Provide the [X, Y] coordinate of the cell's center where the given text is located.  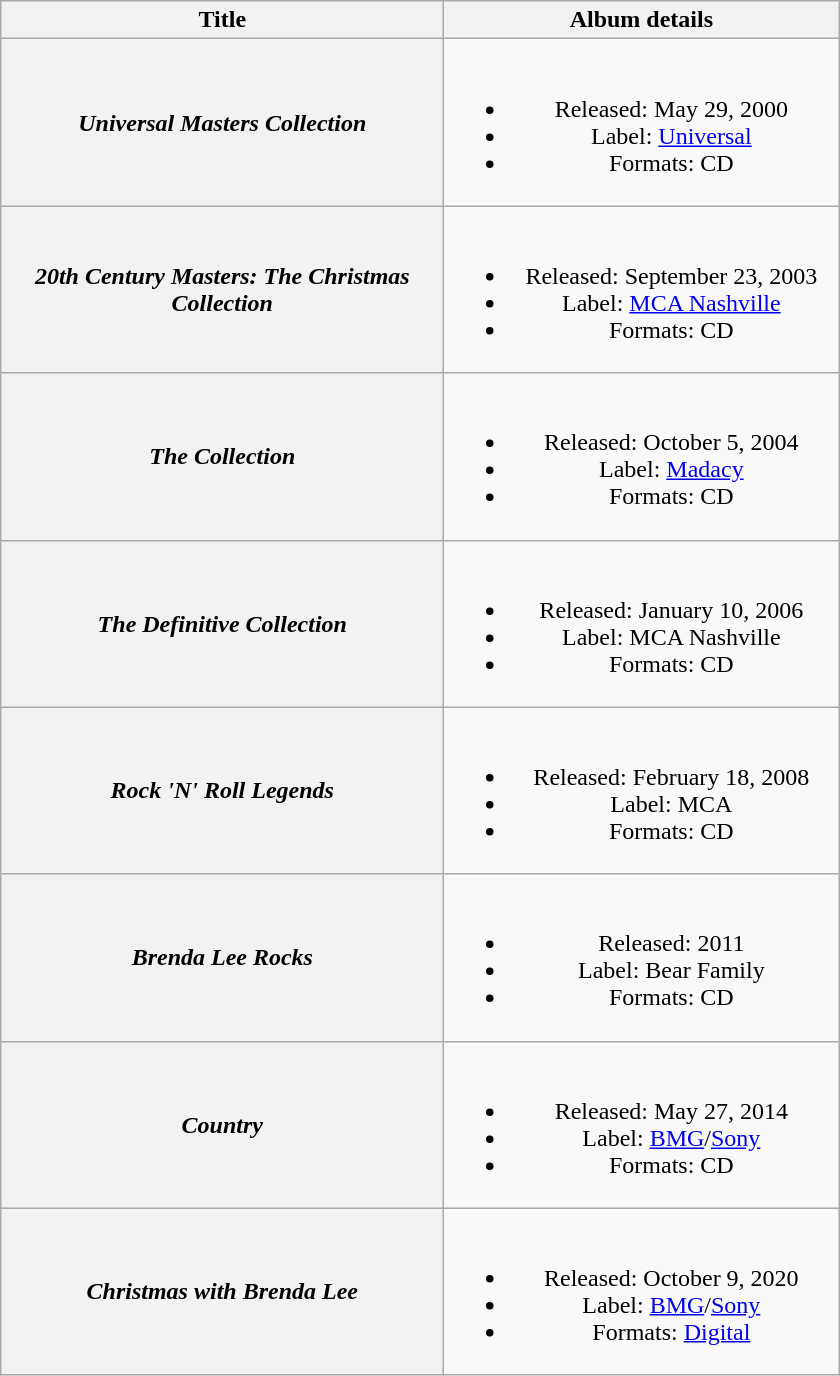
The Collection [222, 456]
Released: May 29, 2000Label: UniversalFormats: CD [642, 122]
Released: 2011Label: Bear FamilyFormats: CD [642, 958]
Rock 'N' Roll Legends [222, 790]
The Definitive Collection [222, 624]
Album details [642, 20]
Brenda Lee Rocks [222, 958]
Released: January 10, 2006Label: MCA NashvilleFormats: CD [642, 624]
Country [222, 1124]
Released: May 27, 2014Label: BMG/SonyFormats: CD [642, 1124]
Released: October 9, 2020Label: BMG/SonyFormats: Digital [642, 1292]
Universal Masters Collection [222, 122]
Released: September 23, 2003Label: MCA NashvilleFormats: CD [642, 290]
20th Century Masters: The Christmas Collection [222, 290]
Christmas with Brenda Lee [222, 1292]
Title [222, 20]
Released: October 5, 2004Label: MadacyFormats: CD [642, 456]
Released: February 18, 2008Label: MCAFormats: CD [642, 790]
